Capture the cell that displays the provided text and extract its (x, y) central coordinate. 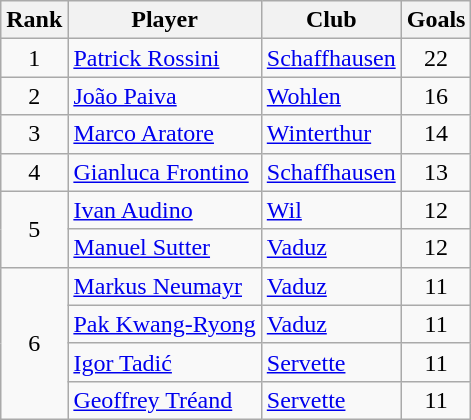
1 (34, 58)
5 (34, 229)
4 (34, 172)
14 (436, 134)
Goals (436, 20)
Wohlen (331, 96)
Club (331, 20)
Winterthur (331, 134)
2 (34, 96)
Wil (331, 210)
16 (436, 96)
3 (34, 134)
13 (436, 172)
Ivan Audino (164, 210)
Markus Neumayr (164, 286)
Rank (34, 20)
Manuel Sutter (164, 248)
Gianluca Frontino (164, 172)
22 (436, 58)
Igor Tadić (164, 362)
Pak Kwang-Ryong (164, 324)
Patrick Rossini (164, 58)
João Paiva (164, 96)
Marco Aratore (164, 134)
Geoffrey Tréand (164, 400)
Player (164, 20)
6 (34, 343)
